Return (x, y) of the center of cell containing provided text 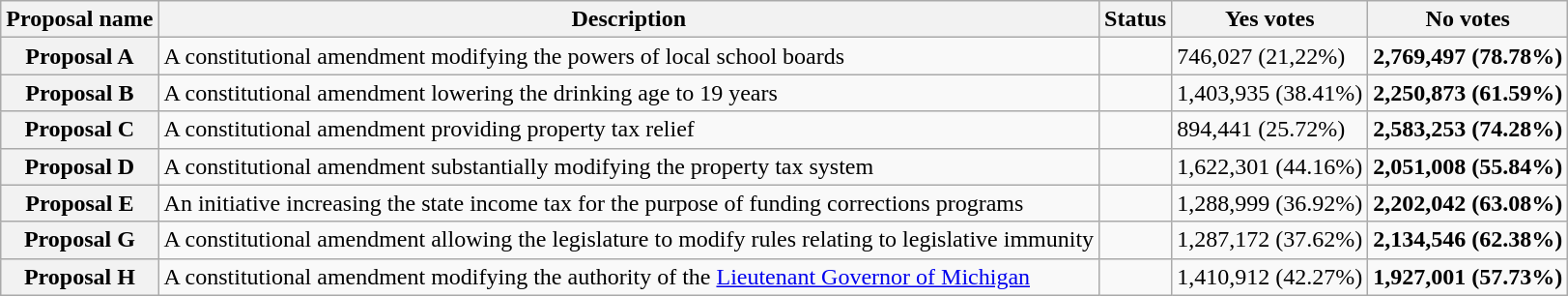
894,441 (25.72%) (1269, 130)
1,403,935 (38.41%) (1269, 93)
2,769,497 (78.78%) (1468, 56)
No votes (1468, 19)
A constitutional amendment substantially modifying the property tax system (629, 166)
Proposal name (79, 19)
1,288,999 (36.92%) (1269, 203)
A constitutional amendment providing property tax relief (629, 130)
Description (629, 19)
A constitutional amendment allowing the legislature to modify rules relating to legislative immunity (629, 240)
Proposal A (79, 56)
Proposal D (79, 166)
Proposal E (79, 203)
Yes votes (1269, 19)
An initiative increasing the state income tax for the purpose of funding corrections programs (629, 203)
Proposal C (79, 130)
2,583,253 (74.28%) (1468, 130)
Proposal B (79, 93)
A constitutional amendment modifying the authority of the Lieutenant Governor of Michigan (629, 277)
Proposal G (79, 240)
A constitutional amendment lowering the drinking age to 19 years (629, 93)
A constitutional amendment modifying the powers of local school boards (629, 56)
1,927,001 (57.73%) (1468, 277)
Status (1136, 19)
1,622,301 (44.16%) (1269, 166)
1,410,912 (42.27%) (1269, 277)
2,134,546 (62.38%) (1468, 240)
2,250,873 (61.59%) (1468, 93)
2,051,008 (55.84%) (1468, 166)
1,287,172 (37.62%) (1269, 240)
746,027 (21,22%) (1269, 56)
Proposal H (79, 277)
2,202,042 (63.08%) (1468, 203)
